Search for the cell housing the specified text and yield its [X, Y] center coordinate. 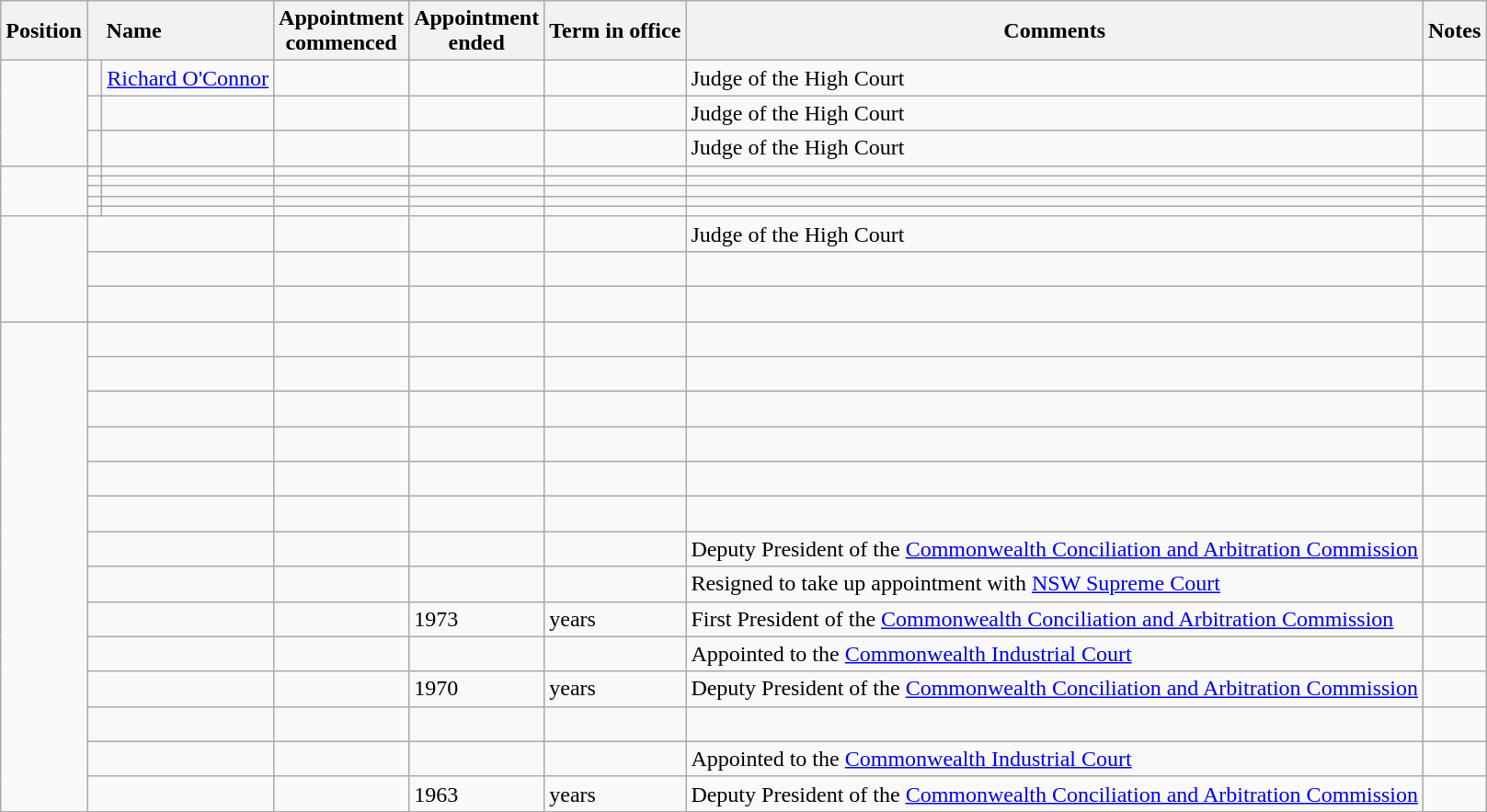
1963 [476, 794]
Appointmentended [476, 31]
Comments [1055, 31]
Name [188, 31]
Term in office [615, 31]
Appointmentcommenced [342, 31]
Resigned to take up appointment with NSW Supreme Court [1055, 584]
Notes [1455, 31]
1970 [476, 689]
Richard O'Connor [188, 78]
1973 [476, 619]
First President of the Commonwealth Conciliation and Arbitration Commission [1055, 619]
Position [44, 31]
